Scan for the cell matching the given text and deliver its [x, y] coordinate at center. 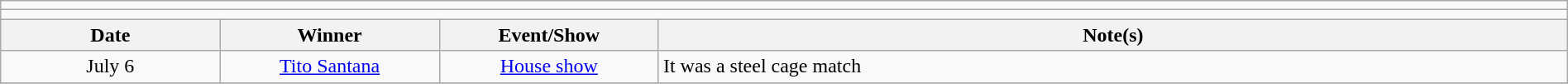
July 6 [111, 67]
Note(s) [1113, 35]
House show [549, 67]
Date [111, 35]
Event/Show [549, 35]
Winner [329, 35]
Tito Santana [329, 67]
It was a steel cage match [1113, 67]
